Determine the [x, y] coordinate at the center of the cell enclosing the given text.  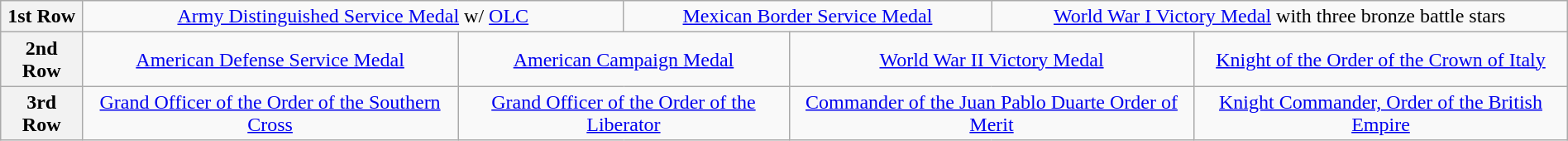
World War I Victory Medal with three bronze battle stars [1279, 17]
Commander of the Juan Pablo Duarte Order of Merit [991, 113]
3rd Row [41, 113]
Grand Officer of the Order of the Southern Cross [270, 113]
Mexican Border Service Medal [807, 17]
World War II Victory Medal [991, 60]
Army Distinguished Service Medal w/ OLC [353, 17]
American Defense Service Medal [270, 60]
1st Row [41, 17]
Knight of the Order of the Crown of Italy [1381, 60]
2nd Row [41, 60]
Knight Commander, Order of the British Empire [1381, 113]
Grand Officer of the Order of the Liberator [624, 113]
American Campaign Medal [624, 60]
